Determine the [X, Y] coordinate at the center of the cell enclosing the given text.  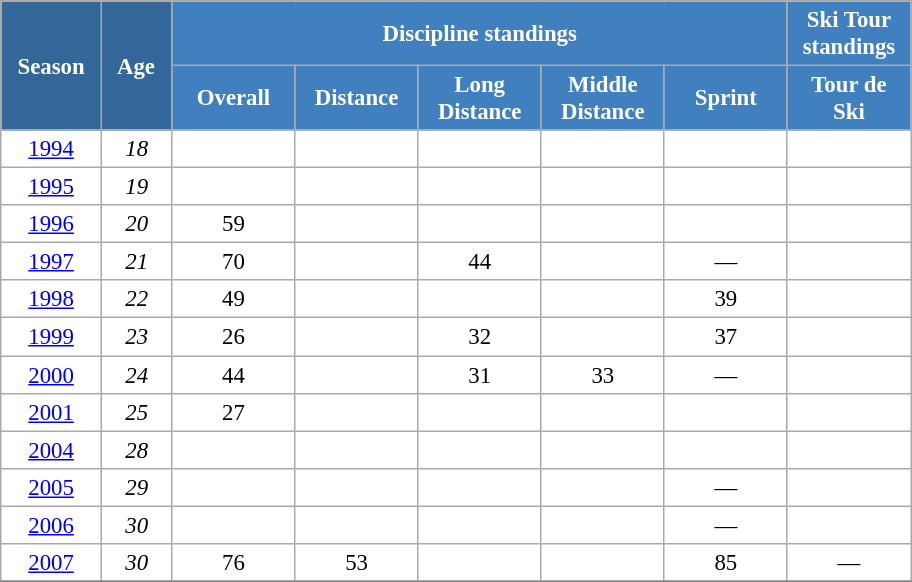
2001 [52, 412]
2005 [52, 487]
49 [234, 299]
Discipline standings [480, 34]
25 [136, 412]
Sprint [726, 98]
2007 [52, 563]
1997 [52, 262]
32 [480, 337]
1996 [52, 224]
33 [602, 375]
31 [480, 375]
29 [136, 487]
2006 [52, 525]
1994 [52, 149]
Season [52, 66]
53 [356, 563]
26 [234, 337]
27 [234, 412]
Middle Distance [602, 98]
Tour deSki [848, 98]
24 [136, 375]
Ski Tour standings [848, 34]
28 [136, 450]
70 [234, 262]
39 [726, 299]
76 [234, 563]
2004 [52, 450]
Distance [356, 98]
59 [234, 224]
22 [136, 299]
21 [136, 262]
1995 [52, 187]
23 [136, 337]
1999 [52, 337]
2000 [52, 375]
19 [136, 187]
37 [726, 337]
18 [136, 149]
85 [726, 563]
Overall [234, 98]
1998 [52, 299]
20 [136, 224]
Age [136, 66]
Long Distance [480, 98]
